Detect which cell encompasses the target text, then output its (X, Y) center coordinate. 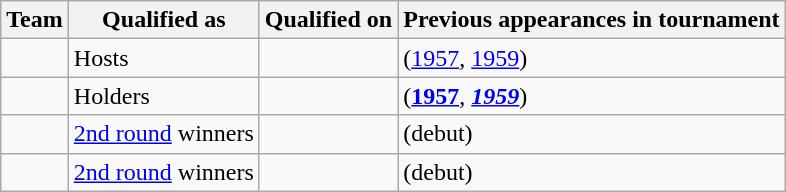
Qualified on (328, 20)
Previous appearances in tournament (592, 20)
Hosts (164, 58)
Holders (164, 96)
Qualified as (164, 20)
Team (35, 20)
